Output the [X, Y] coordinate of the center of the cell containing the given text.  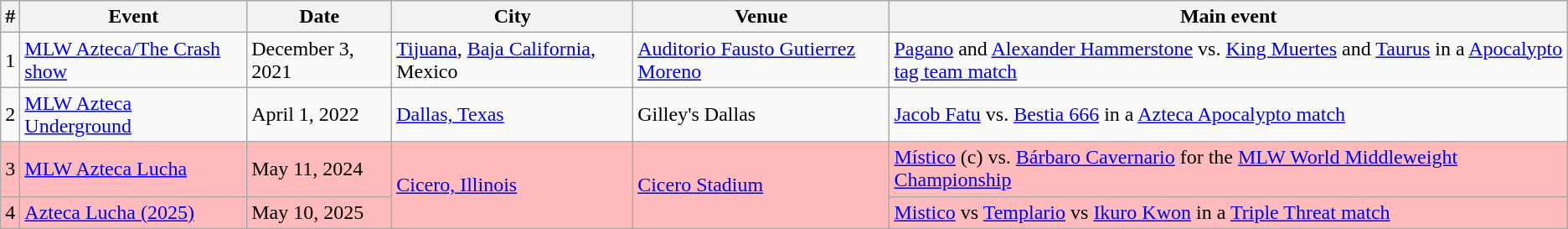
December 3, 2021 [320, 60]
Date [320, 17]
City [513, 17]
MLW Azteca Underground [134, 114]
3 [10, 169]
May 11, 2024 [320, 169]
Mistico vs Templario vs Ikuro Kwon in a Triple Threat match [1228, 212]
Cicero, Illinois [513, 185]
Auditorio Fausto Gutierrez Moreno [761, 60]
4 [10, 212]
Cicero Stadium [761, 185]
1 [10, 60]
Dallas, Texas [513, 114]
April 1, 2022 [320, 114]
Místico (c) vs. Bárbaro Cavernario for the MLW World Middleweight Championship [1228, 169]
MLW Azteca/The Crash show [134, 60]
Azteca Lucha (2025) [134, 212]
Event [134, 17]
# [10, 17]
Gilley's Dallas [761, 114]
Pagano and Alexander Hammerstone vs. King Muertes and Taurus in a Apocalypto tag team match [1228, 60]
Main event [1228, 17]
May 10, 2025 [320, 212]
Jacob Fatu vs. Bestia 666 in a Azteca Apocalypto match [1228, 114]
Tijuana, Baja California, Mexico [513, 60]
2 [10, 114]
MLW Azteca Lucha [134, 169]
Venue [761, 17]
